From the cell containing the given text, extract its center point as [x, y] coordinate. 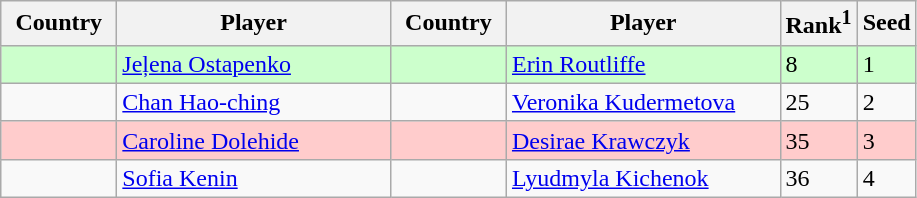
25 [818, 102]
Caroline Dolehide [254, 140]
Jeļena Ostapenko [254, 64]
3 [886, 140]
Sofia Kenin [254, 178]
Veronika Kudermetova [643, 102]
Chan Hao-ching [254, 102]
Rank1 [818, 24]
36 [818, 178]
Desirae Krawczyk [643, 140]
4 [886, 178]
Erin Routliffe [643, 64]
Lyudmyla Kichenok [643, 178]
35 [818, 140]
1 [886, 64]
Seed [886, 24]
2 [886, 102]
8 [818, 64]
